Locate the cell with the specified text and output its (X, Y) center coordinate. 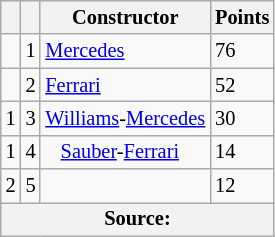
Sauber-Ferrari (125, 152)
4 (31, 152)
Ferrari (125, 85)
52 (242, 85)
Constructor (125, 17)
5 (31, 186)
12 (242, 186)
Williams-Mercedes (125, 118)
Points (242, 17)
76 (242, 51)
Mercedes (125, 51)
3 (31, 118)
30 (242, 118)
14 (242, 152)
Source: (138, 219)
